Extract the (X, Y) coordinate from the center of the cell holding the provided text.  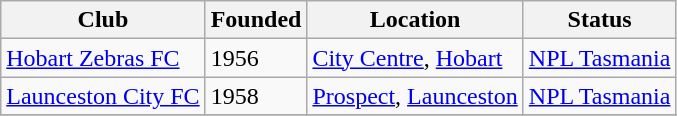
Location (415, 20)
Club (103, 20)
Launceston City FC (103, 96)
1958 (256, 96)
City Centre, Hobart (415, 58)
Prospect, Launceston (415, 96)
Status (600, 20)
Hobart Zebras FC (103, 58)
1956 (256, 58)
Founded (256, 20)
